For the text-containing cell, return its midpoint in (X, Y) coordinate format. 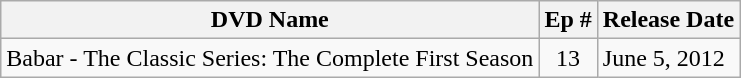
DVD Name (270, 20)
13 (568, 58)
Babar - The Classic Series: The Complete First Season (270, 58)
Ep # (568, 20)
June 5, 2012 (668, 58)
Release Date (668, 20)
